Output the (x, y) coordinate of the center of the cell containing the given text.  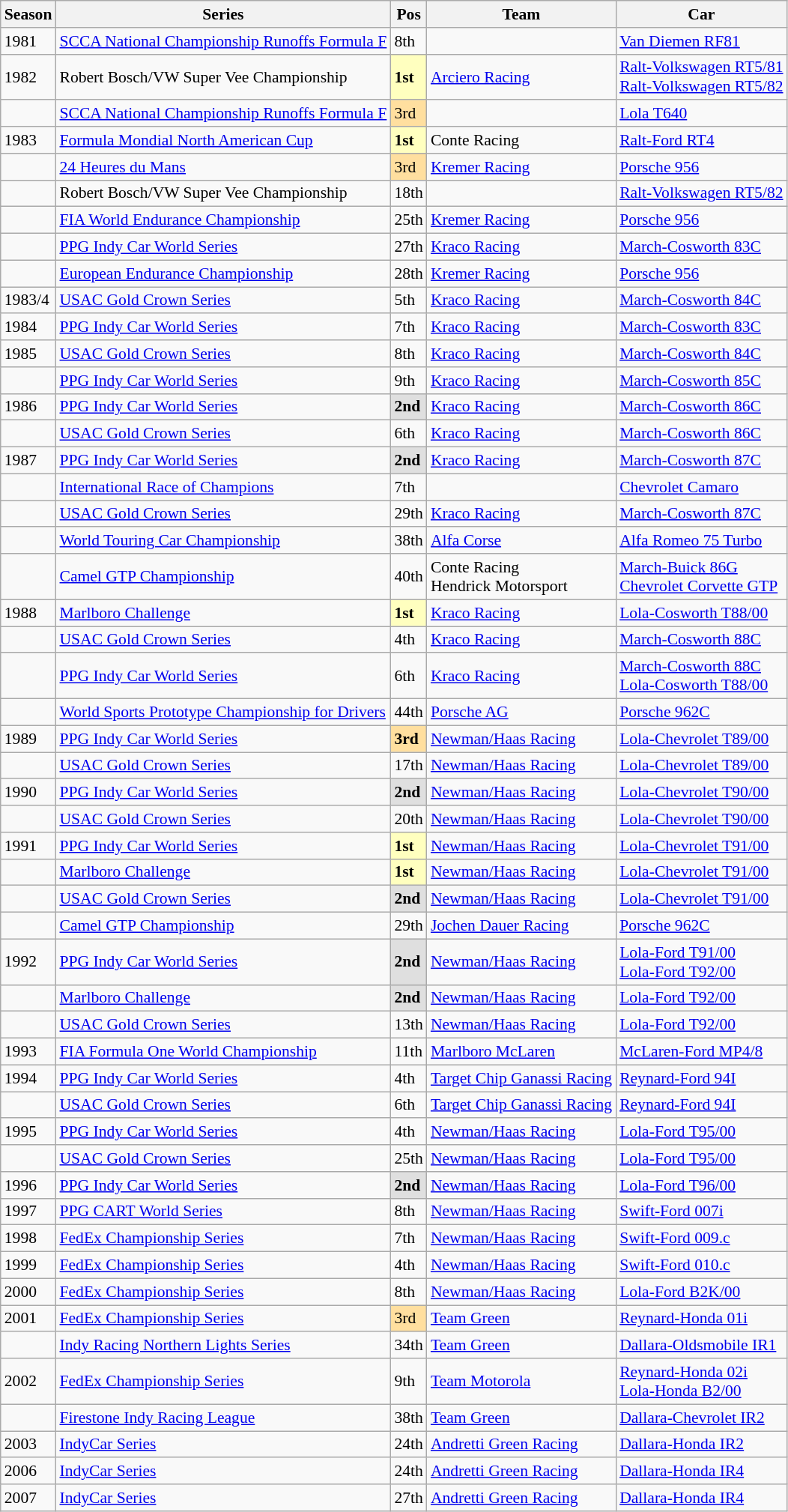
1986 (28, 407)
34th (409, 1346)
1981 (28, 41)
International Race of Champions (223, 487)
13th (409, 1025)
Series (223, 14)
Dallara-Chevrolet IR2 (701, 1418)
24 Heures du Mans (223, 167)
17th (409, 766)
2002 (28, 1382)
20th (409, 819)
Car (701, 14)
1993 (28, 1052)
McLaren-Ford MP4/8 (701, 1052)
1984 (28, 327)
Season (28, 14)
FIA World Endurance Championship (223, 220)
Lola-Ford T91/00Lola-Ford T92/00 (701, 962)
18th (409, 193)
Team (521, 14)
2001 (28, 1319)
Reynard-Honda 02iLola-Honda B2/00 (701, 1382)
Ralt-Volkswagen RT5/81Ralt-Volkswagen RT5/82 (701, 76)
1987 (28, 461)
Pos (409, 14)
2003 (28, 1445)
1995 (28, 1132)
March-Buick 86GChevrolet Corvette GTP (701, 577)
1992 (28, 962)
40th (409, 577)
1982 (28, 76)
1997 (28, 1212)
FIA Formula One World Championship (223, 1052)
1991 (28, 846)
Firestone Indy Racing League (223, 1418)
11th (409, 1052)
2000 (28, 1292)
1989 (28, 739)
Jochen Dauer Racing (521, 926)
Ralt-Ford RT4 (701, 140)
Chevrolet Camaro (701, 487)
Swift-Ford 009.c (701, 1239)
March-Cosworth 85C (701, 381)
Formula Mondial North American Cup (223, 140)
28th (409, 273)
Reynard-Honda 01i (701, 1319)
Arciero Racing (521, 76)
March-Cosworth 88CLola-Cosworth T88/00 (701, 676)
5th (409, 300)
44th (409, 713)
Alfa Romeo 75 Turbo (701, 541)
Porsche AG (521, 713)
Ralt-Volkswagen RT5/82 (701, 193)
Van Diemen RF81 (701, 41)
Lola-Ford B2K/00 (701, 1292)
1983 (28, 140)
2006 (28, 1472)
1983/4 (28, 300)
World Sports Prototype Championship for Drivers (223, 713)
Alfa Corse (521, 541)
Swift-Ford 007i (701, 1212)
1994 (28, 1078)
PPG CART World Series (223, 1212)
Lola-Ford T96/00 (701, 1185)
Lola-Cosworth T88/00 (701, 613)
1988 (28, 613)
Dallara-Honda IR2 (701, 1445)
1999 (28, 1265)
1996 (28, 1185)
2007 (28, 1498)
Dallara-Oldsmobile IR1 (701, 1346)
Indy Racing Northern Lights Series (223, 1346)
Conte Racing (521, 140)
1985 (28, 354)
World Touring Car Championship (223, 541)
March-Cosworth 88C (701, 640)
Marlboro McLaren (521, 1052)
Lola T640 (701, 114)
European Endurance Championship (223, 273)
1990 (28, 793)
Conte RacingHendrick Motorsport (521, 577)
Swift-Ford 010.c (701, 1265)
1998 (28, 1239)
Team Motorola (521, 1382)
